Find where the given text appears and provide that cell's center as (X, Y) coordinate. 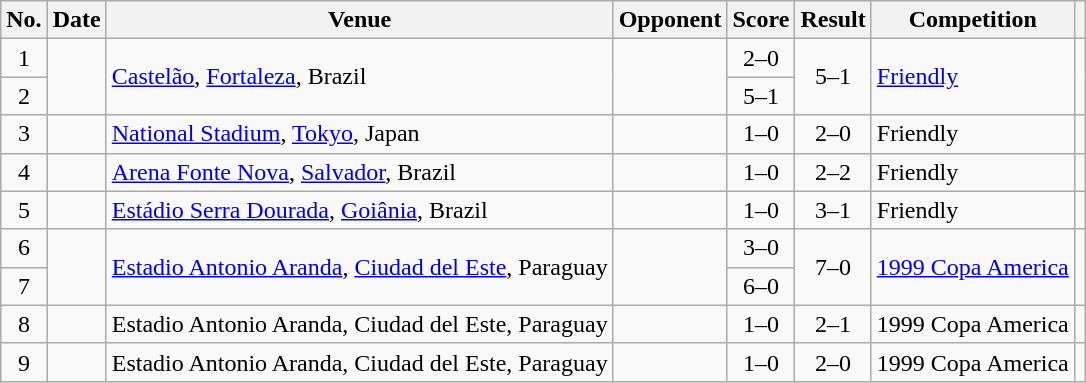
Venue (360, 20)
6–0 (761, 286)
Estádio Serra Dourada, Goiânia, Brazil (360, 210)
4 (24, 172)
7 (24, 286)
2 (24, 96)
1 (24, 58)
Arena Fonte Nova, Salvador, Brazil (360, 172)
Score (761, 20)
3 (24, 134)
3–1 (833, 210)
No. (24, 20)
5 (24, 210)
Castelão, Fortaleza, Brazil (360, 77)
8 (24, 324)
6 (24, 248)
3–0 (761, 248)
Date (76, 20)
Opponent (670, 20)
2–1 (833, 324)
7–0 (833, 267)
National Stadium, Tokyo, Japan (360, 134)
2–2 (833, 172)
Competition (972, 20)
9 (24, 362)
Result (833, 20)
